Capture the cell that displays the provided text and extract its (X, Y) central coordinate. 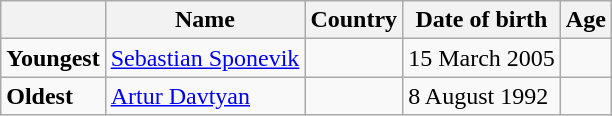
Youngest (53, 58)
Date of birth (482, 20)
Name (205, 20)
8 August 1992 (482, 96)
Artur Davtyan (205, 96)
Sebastian Sponevik (205, 58)
15 March 2005 (482, 58)
Country (354, 20)
Age (586, 20)
Oldest (53, 96)
